Search for the cell housing the specified text and yield its [x, y] center coordinate. 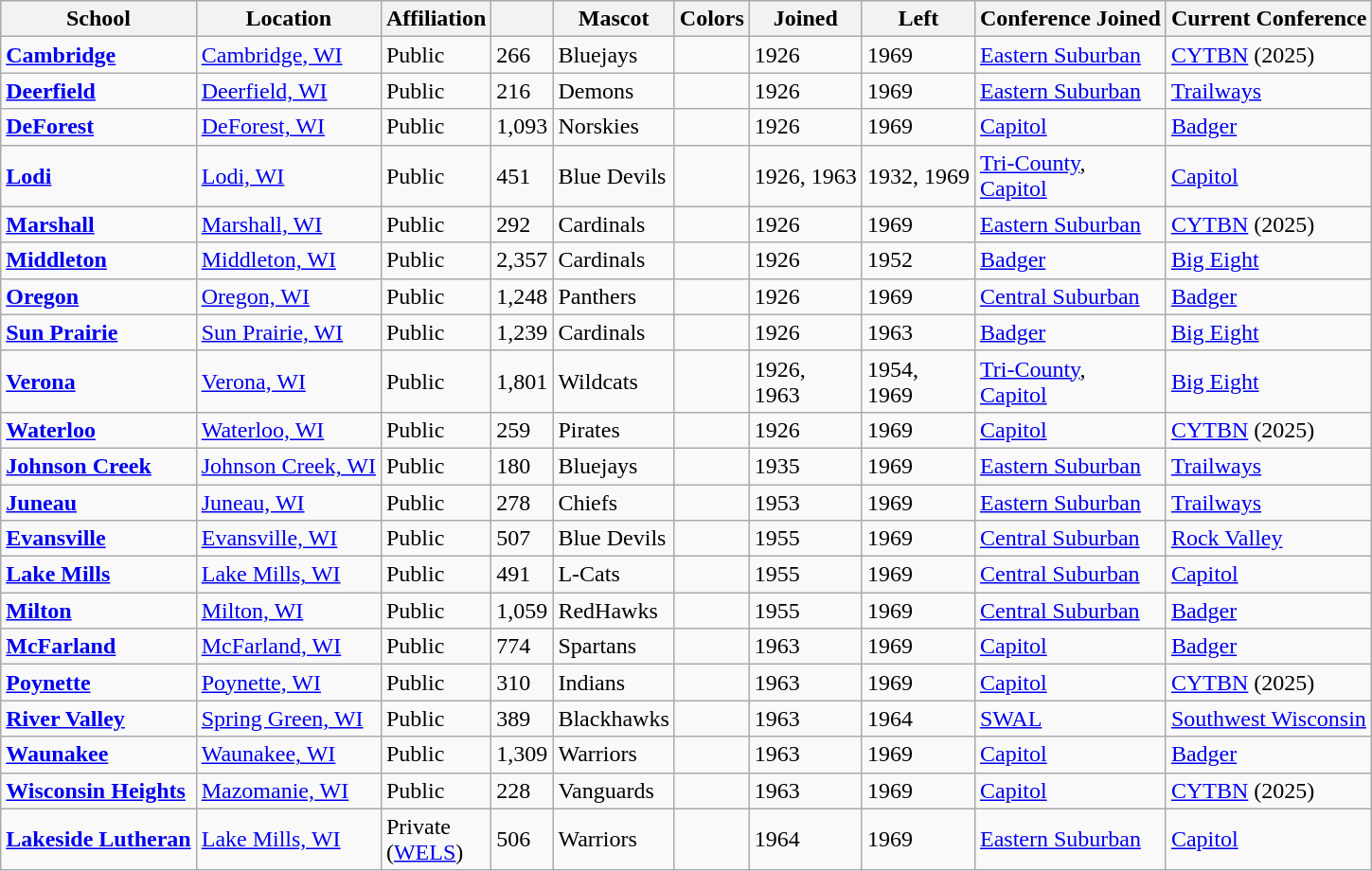
Sun Prairie, WI [288, 332]
Marshall, WI [288, 224]
451 [523, 176]
Left [918, 19]
506 [523, 839]
Norskies [614, 127]
389 [523, 719]
Deerfield, WI [288, 91]
Wildcats [614, 381]
Lodi [98, 176]
1,309 [523, 755]
Milton [98, 611]
Deerfield [98, 91]
Wisconsin Heights [98, 791]
Spring Green, WI [288, 719]
Evansville, WI [288, 539]
228 [523, 791]
Lakeside Lutheran [98, 839]
292 [523, 224]
Spartans [614, 647]
Oregon, WI [288, 296]
266 [523, 55]
McFarland, WI [288, 647]
1926, 1963 [805, 176]
Private(WELS) [436, 839]
Mazomanie, WI [288, 791]
Marshall [98, 224]
Chiefs [614, 503]
1926,1963 [805, 381]
Cambridge [98, 55]
Waunakee [98, 755]
259 [523, 430]
Cambridge, WI [288, 55]
Mascot [614, 19]
Middleton [98, 260]
1954,1969 [918, 381]
Rock Valley [1269, 539]
180 [523, 466]
1932, 1969 [918, 176]
1,801 [523, 381]
Panthers [614, 296]
1,248 [523, 296]
Sun Prairie [98, 332]
Pirates [614, 430]
Location [288, 19]
Poynette [98, 683]
Oregon [98, 296]
Waterloo [98, 430]
507 [523, 539]
Johnson Creek [98, 466]
491 [523, 575]
Middleton, WI [288, 260]
Conference Joined [1070, 19]
Lake Mills [98, 575]
278 [523, 503]
Johnson Creek, WI [288, 466]
School [98, 19]
Affiliation [436, 19]
Verona [98, 381]
Vanguards [614, 791]
774 [523, 647]
Demons [614, 91]
Waterloo, WI [288, 430]
Milton, WI [288, 611]
Blackhawks [614, 719]
Indians [614, 683]
McFarland [98, 647]
1953 [805, 503]
L-Cats [614, 575]
DeForest, WI [288, 127]
Colors [712, 19]
Southwest Wisconsin [1269, 719]
River Valley [98, 719]
Juneau [98, 503]
Evansville [98, 539]
SWAL [1070, 719]
Juneau, WI [288, 503]
1,059 [523, 611]
1935 [805, 466]
2,357 [523, 260]
1,093 [523, 127]
1952 [918, 260]
Verona, WI [288, 381]
310 [523, 683]
Poynette, WI [288, 683]
Lodi, WI [288, 176]
RedHawks [614, 611]
DeForest [98, 127]
Joined [805, 19]
Current Conference [1269, 19]
216 [523, 91]
1,239 [523, 332]
Waunakee, WI [288, 755]
